Search for the cell housing the specified text and yield its (X, Y) center coordinate. 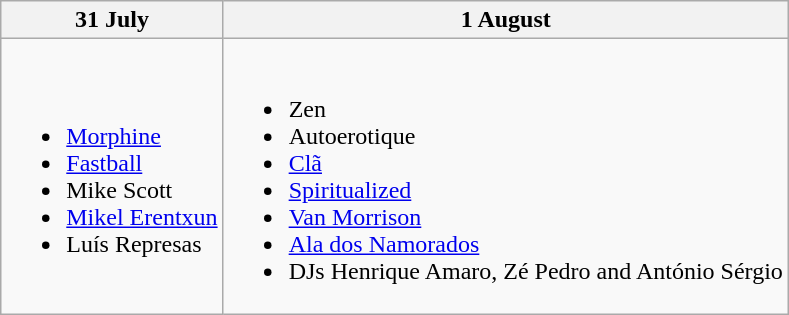
ZenAutoerotiqueClãSpiritualizedVan MorrisonAla dos NamoradosDJs Henrique Amaro, Zé Pedro and António Sérgio (506, 176)
1 August (506, 20)
MorphineFastballMike ScottMikel ErentxunLuís Represas (112, 176)
31 July (112, 20)
